Capture the cell that displays the provided text and extract its (X, Y) central coordinate. 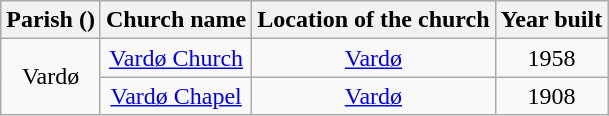
Vardø Church (176, 58)
Year built (552, 20)
Location of the church (374, 20)
Vardø Chapel (176, 96)
Parish () (51, 20)
1908 (552, 96)
1958 (552, 58)
Church name (176, 20)
